Determine the (X, Y) coordinate at the center of the cell enclosing the given text.  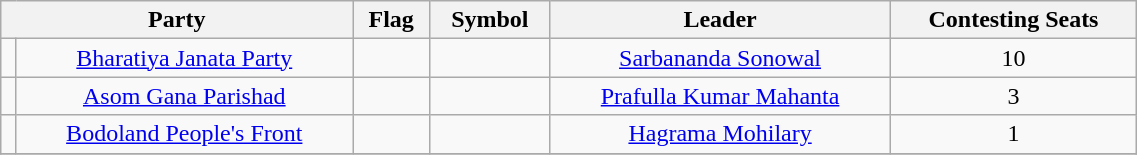
Flag (392, 20)
Contesting Seats (1014, 20)
3 (1014, 96)
10 (1014, 58)
Bodoland People's Front (184, 134)
Bharatiya Janata Party (184, 58)
Party (177, 20)
Sarbananda Sonowal (720, 58)
Asom Gana Parishad (184, 96)
Prafulla Kumar Mahanta (720, 96)
Symbol (490, 20)
Leader (720, 20)
Hagrama Mohilary (720, 134)
1 (1014, 134)
